Identify which cell holds the provided text, then report its (x, y) central coordinate. 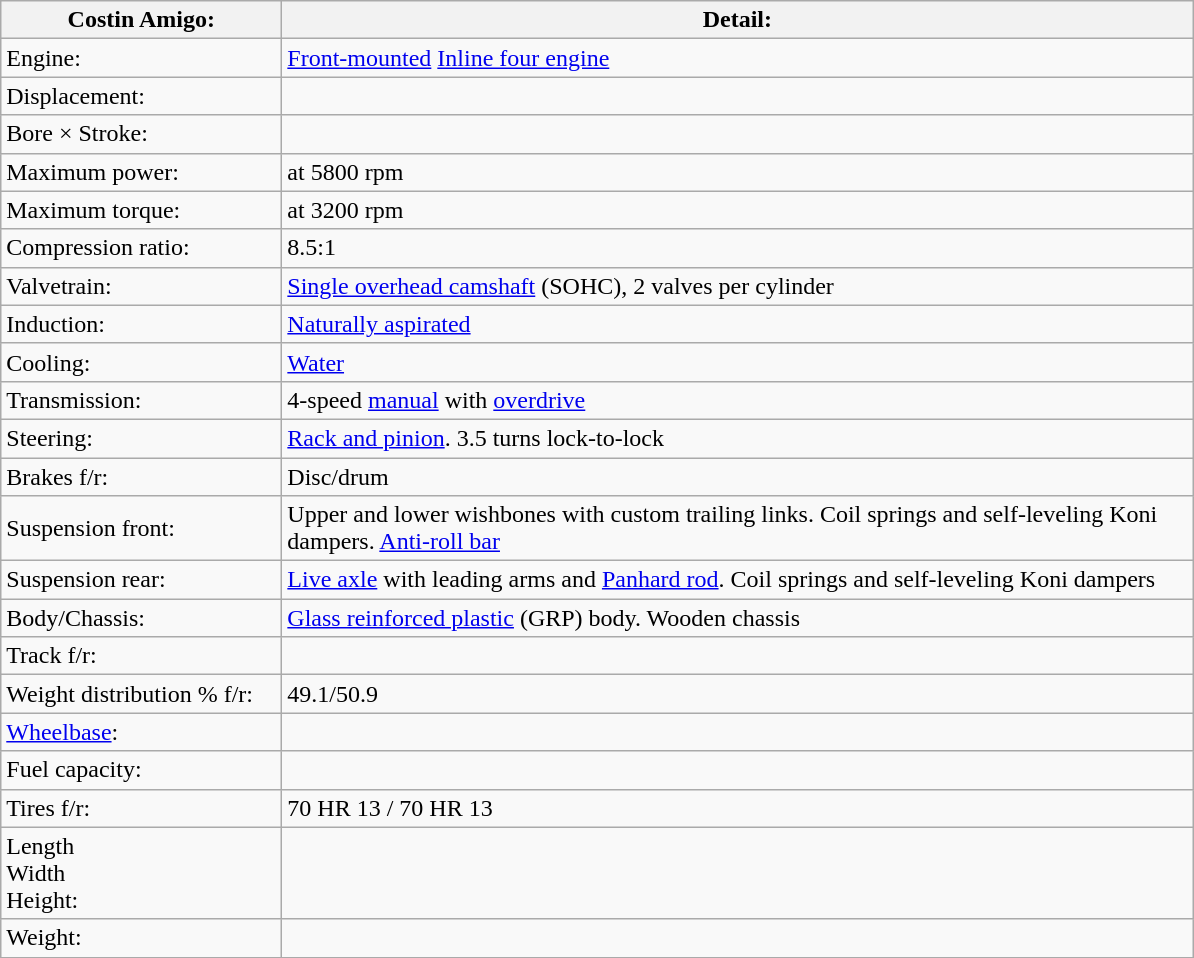
Compression ratio: (142, 248)
Live axle with leading arms and Panhard rod. Coil springs and self-leveling Koni dampers (738, 580)
4-speed manual with overdrive (738, 400)
Front-mounted Inline four engine (738, 58)
Detail: (738, 20)
Suspension front: (142, 528)
49.1/50.9 (738, 694)
Cooling: (142, 362)
LengthWidthHeight: (142, 873)
Displacement: (142, 96)
Water (738, 362)
Wheelbase: (142, 732)
Body/Chassis: (142, 618)
Suspension rear: (142, 580)
at 3200 rpm (738, 210)
70 HR 13 / 70 HR 13 (738, 808)
Tires f/r: (142, 808)
Single overhead camshaft (SOHC), 2 valves per cylinder (738, 286)
Transmission: (142, 400)
Induction: (142, 324)
at 5800 rpm (738, 172)
Upper and lower wishbones with custom trailing links. Coil springs and self-leveling Koni dampers. Anti-roll bar (738, 528)
Bore × Stroke: (142, 134)
Naturally aspirated (738, 324)
Rack and pinion. 3.5 turns lock-to-lock (738, 438)
Brakes f/r: (142, 477)
8.5:1 (738, 248)
Maximum torque: (142, 210)
Weight distribution % f/r: (142, 694)
Maximum power: (142, 172)
Costin Amigo: (142, 20)
Engine: (142, 58)
Steering: (142, 438)
Track f/r: (142, 656)
Valvetrain: (142, 286)
Fuel capacity: (142, 770)
Glass reinforced plastic (GRP) body. Wooden chassis (738, 618)
Weight: (142, 938)
Disc/drum (738, 477)
